Capture the cell that displays the provided text and extract its (x, y) central coordinate. 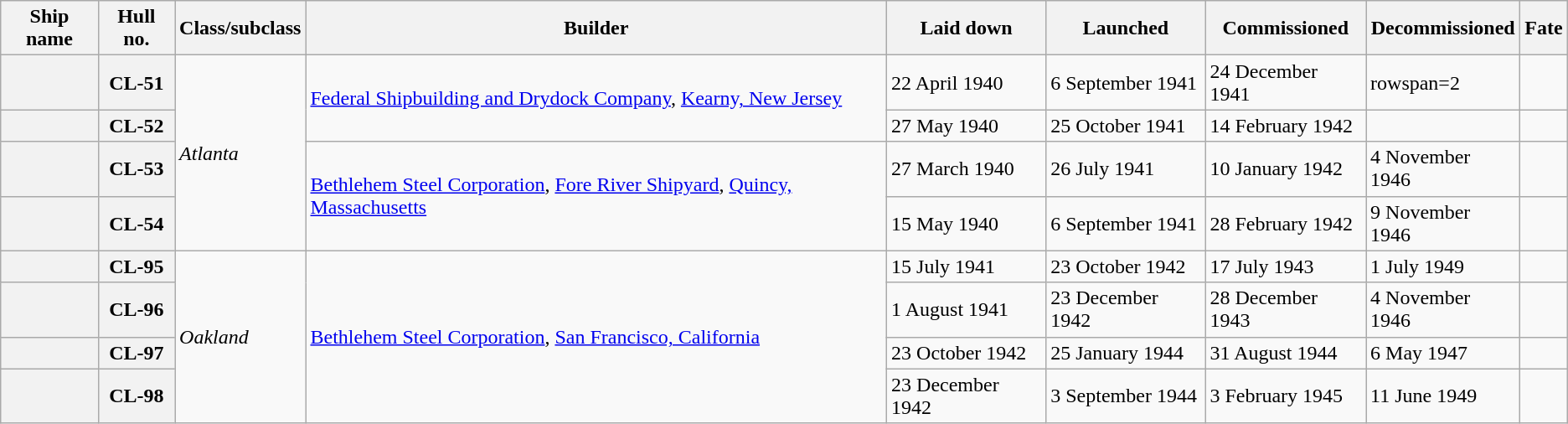
Oakland (240, 337)
CL-54 (136, 223)
1 July 1949 (1443, 266)
15 July 1941 (967, 266)
14 February 1942 (1286, 126)
Laid down (967, 28)
15 May 1940 (967, 223)
Federal Shipbuilding and Drydock Company, Kearny, New Jersey (596, 99)
28 February 1942 (1286, 223)
Fate (1544, 28)
6 May 1947 (1443, 353)
31 August 1944 (1286, 353)
24 December 1941 (1286, 82)
17 July 1943 (1286, 266)
Decommissioned (1443, 28)
11 June 1949 (1443, 396)
Bethlehem Steel Corporation, Fore River Shipyard, Quincy, Massachusetts (596, 196)
1 August 1941 (967, 310)
10 January 1942 (1286, 169)
26 July 1941 (1126, 169)
Launched (1126, 28)
CL-97 (136, 353)
CL-96 (136, 310)
3 February 1945 (1286, 396)
Class/subclass (240, 28)
CL-95 (136, 266)
Builder (596, 28)
Commissioned (1286, 28)
9 November 1946 (1443, 223)
27 March 1940 (967, 169)
27 May 1940 (967, 126)
25 October 1941 (1126, 126)
3 September 1944 (1126, 396)
CL-53 (136, 169)
Bethlehem Steel Corporation, San Francisco, California (596, 337)
Hull no. (136, 28)
28 December 1943 (1286, 310)
Ship name (49, 28)
22 April 1940 (967, 82)
CL-52 (136, 126)
CL-98 (136, 396)
CL-51 (136, 82)
25 January 1944 (1126, 353)
rowspan=2 (1443, 82)
Atlanta (240, 153)
